Locate the cell with the specified text and output its (x, y) center coordinate. 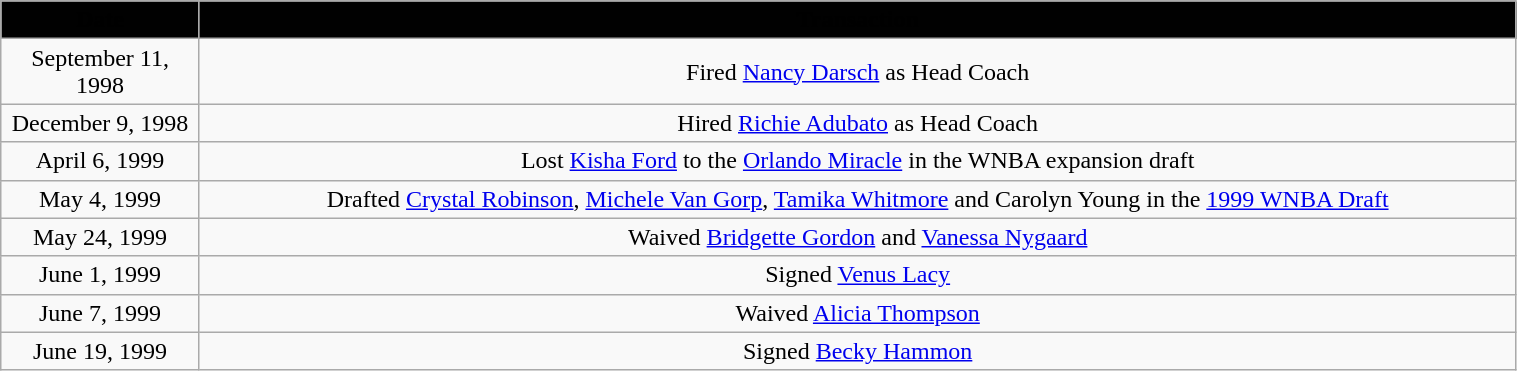
April 6, 1999 (100, 161)
Date (100, 20)
Signed Venus Lacy (858, 275)
Lost Kisha Ford to the Orlando Miracle in the WNBA expansion draft (858, 161)
June 7, 1999 (100, 313)
December 9, 1998 (100, 123)
Transaction (858, 20)
Hired Richie Adubato as Head Coach (858, 123)
May 24, 1999 (100, 237)
June 1, 1999 (100, 275)
Drafted Crystal Robinson, Michele Van Gorp, Tamika Whitmore and Carolyn Young in the 1999 WNBA Draft (858, 199)
Waived Alicia Thompson (858, 313)
Waived Bridgette Gordon and Vanessa Nygaard (858, 237)
September 11, 1998 (100, 72)
Signed Becky Hammon (858, 351)
May 4, 1999 (100, 199)
June 19, 1999 (100, 351)
Fired Nancy Darsch as Head Coach (858, 72)
